Identify which cell holds the provided text, then report its (X, Y) central coordinate. 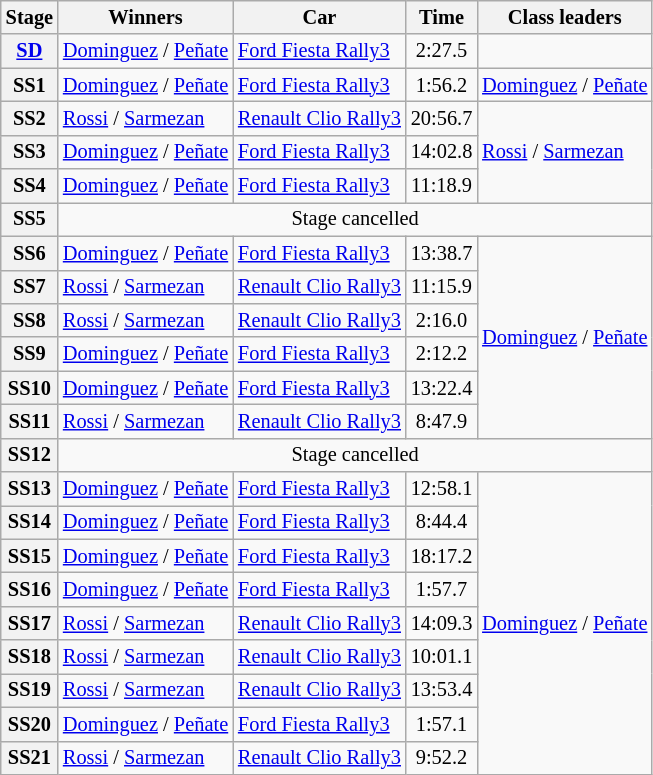
1:57.7 (442, 589)
SS10 (30, 388)
13:53.4 (442, 690)
2:12.2 (442, 354)
20:56.7 (442, 118)
SD (30, 51)
SS19 (30, 690)
9:52.2 (442, 758)
2:27.5 (442, 51)
SS20 (30, 724)
Car (320, 17)
SS15 (30, 556)
SS7 (30, 287)
1:56.2 (442, 85)
10:01.1 (442, 657)
Stage (30, 17)
SS3 (30, 152)
8:44.4 (442, 522)
11:15.9 (442, 287)
14:09.3 (442, 623)
Time (442, 17)
SS2 (30, 118)
1:57.1 (442, 724)
14:02.8 (442, 152)
SS21 (30, 758)
13:38.7 (442, 253)
SS11 (30, 421)
2:16.0 (442, 320)
SS16 (30, 589)
8:47.9 (442, 421)
SS14 (30, 522)
12:58.1 (442, 489)
SS4 (30, 186)
18:17.2 (442, 556)
Class leaders (564, 17)
SS6 (30, 253)
SS9 (30, 354)
SS13 (30, 489)
SS8 (30, 320)
SS5 (30, 219)
SS1 (30, 85)
11:18.9 (442, 186)
SS12 (30, 455)
13:22.4 (442, 388)
SS18 (30, 657)
Winners (146, 17)
SS17 (30, 623)
